From the cell containing the given text, extract its center point as [X, Y] coordinate. 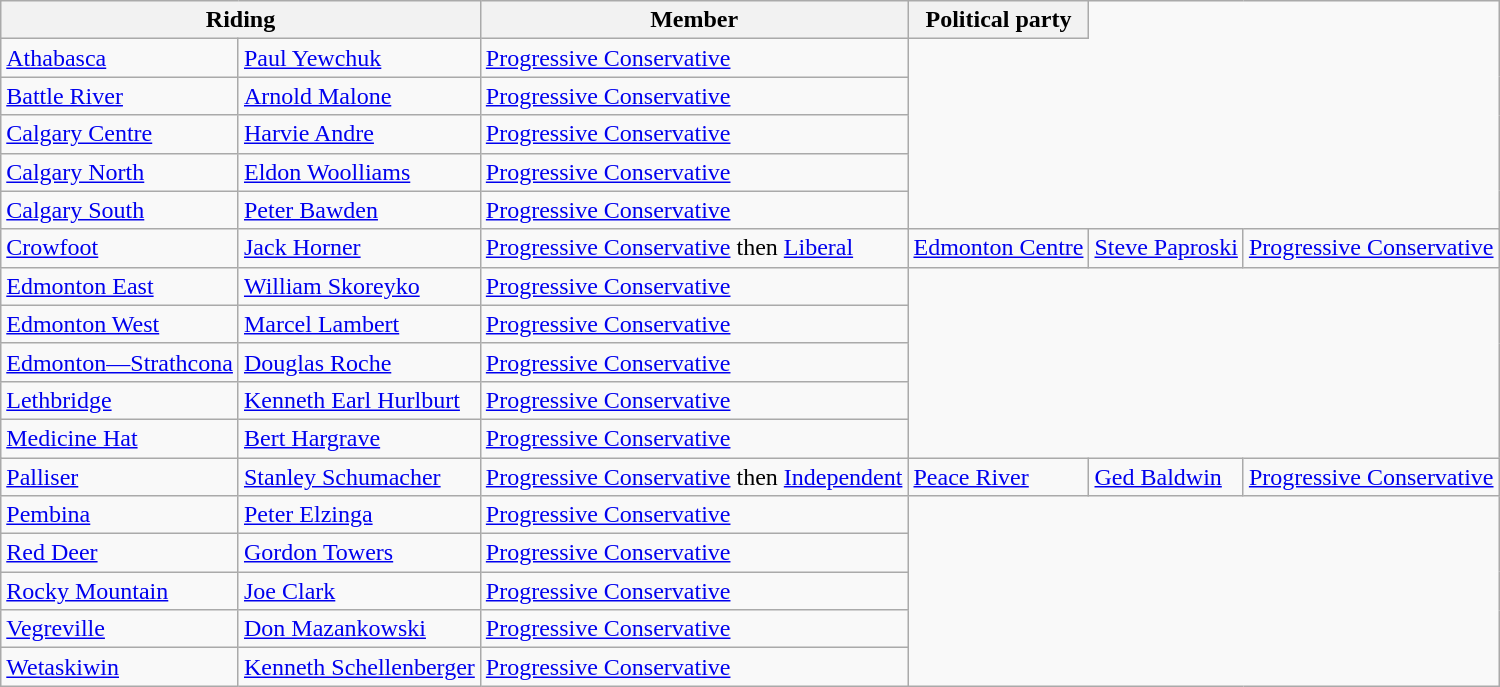
Joe Clark [359, 591]
Harvie Andre [359, 134]
Ged Baldwin [1166, 477]
Red Deer [120, 553]
Peter Bawden [359, 210]
Peter Elzinga [359, 515]
Edmonton Centre [998, 248]
Vegreville [120, 629]
Stanley Schumacher [359, 477]
Athabasca [120, 58]
Gordon Towers [359, 553]
Edmonton East [120, 286]
Riding [241, 20]
William Skoreyko [359, 286]
Battle River [120, 96]
Progressive Conservative then Independent [694, 477]
Steve Paproski [1166, 248]
Palliser [120, 477]
Medicine Hat [120, 438]
Kenneth Earl Hurlburt [359, 400]
Paul Yewchuk [359, 58]
Jack Horner [359, 248]
Calgary North [120, 172]
Arnold Malone [359, 96]
Wetaskiwin [120, 667]
Douglas Roche [359, 362]
Don Mazankowski [359, 629]
Eldon Woolliams [359, 172]
Edmonton—Strathcona [120, 362]
Calgary South [120, 210]
Progressive Conservative then Liberal [694, 248]
Lethbridge [120, 400]
Rocky Mountain [120, 591]
Kenneth Schellenberger [359, 667]
Calgary Centre [120, 134]
Peace River [998, 477]
Pembina [120, 515]
Bert Hargrave [359, 438]
Political party [998, 20]
Crowfoot [120, 248]
Member [694, 20]
Edmonton West [120, 324]
Marcel Lambert [359, 324]
